For the text-containing cell, return its midpoint in [x, y] coordinate format. 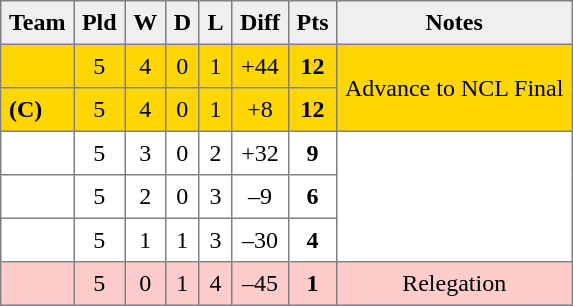
Relegation [454, 284]
Advance to NCL Final [454, 88]
+32 [260, 153]
+8 [260, 110]
+44 [260, 66]
Team [38, 23]
Diff [260, 23]
Pld [100, 23]
–9 [260, 197]
Pts [312, 23]
W [145, 23]
(C) [38, 110]
–30 [260, 240]
–45 [260, 284]
D [182, 23]
Notes [454, 23]
9 [312, 153]
L [216, 23]
6 [312, 197]
